Return the [X, Y] coordinate for the center point of the cell that contains the specified text.  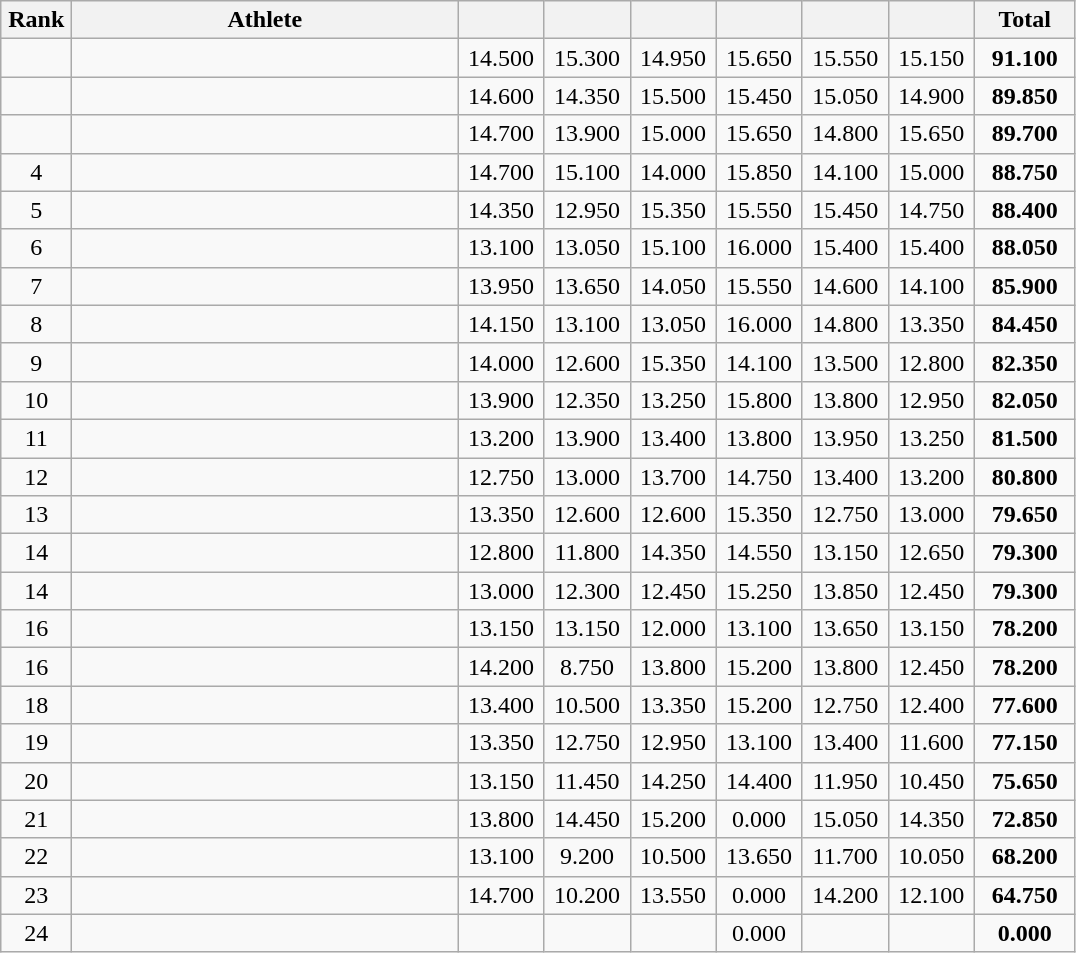
13.500 [845, 362]
13.550 [673, 895]
5 [36, 210]
80.800 [1024, 477]
12.300 [587, 591]
12 [36, 477]
15.850 [759, 172]
Athlete [265, 20]
8 [36, 324]
84.450 [1024, 324]
75.650 [1024, 781]
23 [36, 895]
14.450 [587, 819]
11.600 [931, 743]
15.500 [673, 96]
11 [36, 438]
15.250 [759, 591]
68.200 [1024, 857]
13.850 [845, 591]
11.450 [587, 781]
72.850 [1024, 819]
9 [36, 362]
18 [36, 705]
8.750 [587, 667]
6 [36, 248]
20 [36, 781]
13.700 [673, 477]
82.350 [1024, 362]
14.950 [673, 58]
11.950 [845, 781]
82.050 [1024, 400]
14.250 [673, 781]
77.600 [1024, 705]
14.550 [759, 553]
11.800 [587, 553]
12.650 [931, 553]
15.300 [587, 58]
14.900 [931, 96]
13 [36, 515]
7 [36, 286]
89.850 [1024, 96]
9.200 [587, 857]
Rank [36, 20]
14.050 [673, 286]
10.200 [587, 895]
19 [36, 743]
24 [36, 933]
88.750 [1024, 172]
21 [36, 819]
89.700 [1024, 134]
15.800 [759, 400]
4 [36, 172]
Total [1024, 20]
12.000 [673, 629]
10.050 [931, 857]
22 [36, 857]
15.150 [931, 58]
77.150 [1024, 743]
79.650 [1024, 515]
11.700 [845, 857]
81.500 [1024, 438]
88.400 [1024, 210]
10 [36, 400]
12.400 [931, 705]
10.450 [931, 781]
14.150 [501, 324]
12.350 [587, 400]
91.100 [1024, 58]
14.500 [501, 58]
12.100 [931, 895]
14.400 [759, 781]
88.050 [1024, 248]
64.750 [1024, 895]
85.900 [1024, 286]
